Find where the given text appears and provide that cell's center as (X, Y) coordinate. 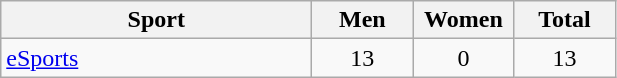
Men (362, 20)
0 (464, 58)
Total (564, 20)
Sport (156, 20)
Women (464, 20)
eSports (156, 58)
